Determine the (X, Y) coordinate at the center of the cell enclosing the given text.  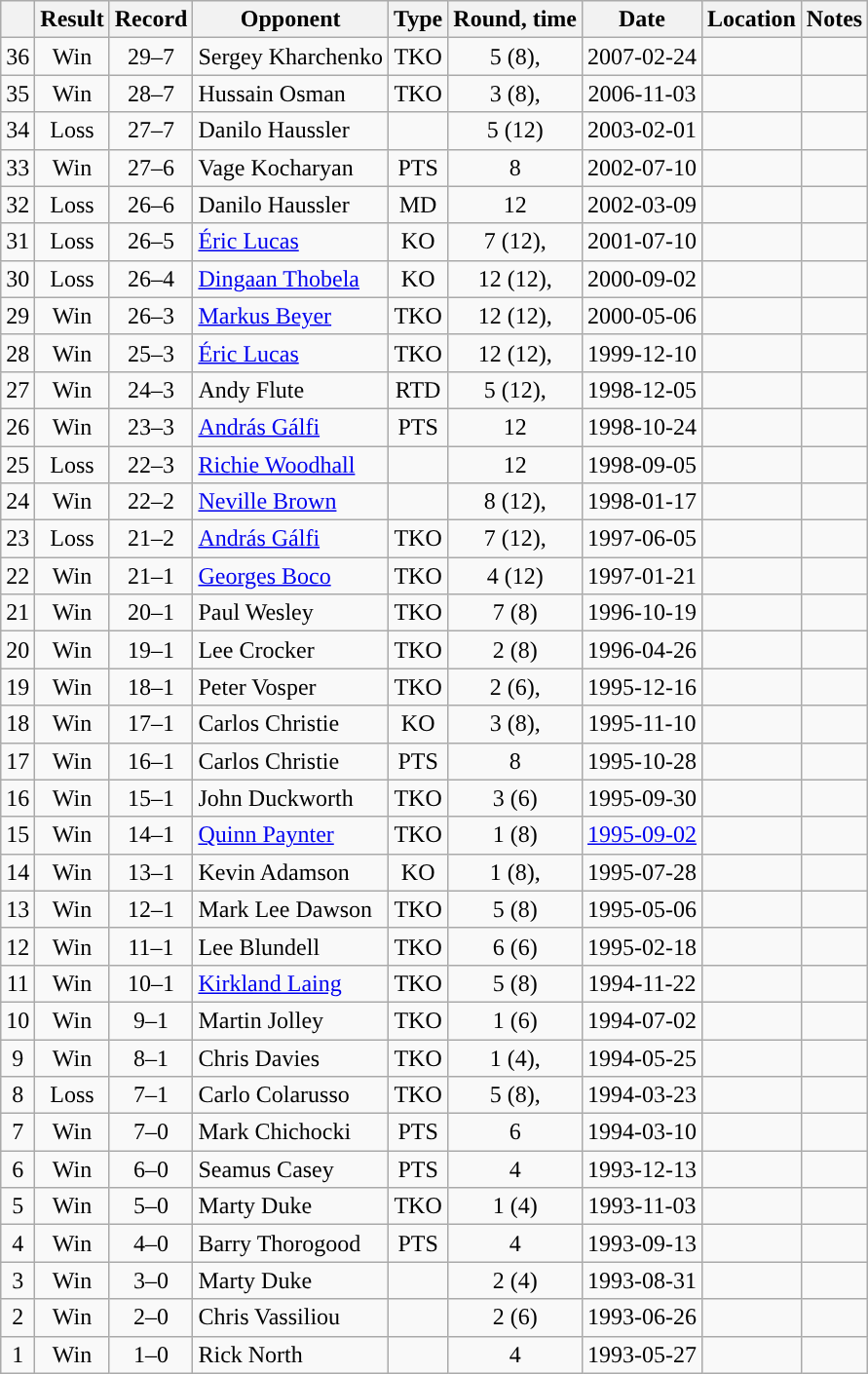
1997-01-21 (643, 576)
20–1 (151, 613)
1998-09-05 (643, 465)
22–2 (151, 502)
31 (18, 242)
3 (18, 1280)
1995-12-16 (643, 687)
13–1 (151, 872)
2001-07-10 (643, 242)
3–0 (151, 1280)
7–1 (151, 1095)
18–1 (151, 687)
Dingaan Thobela (290, 279)
2002-03-09 (643, 205)
8 (12), (515, 502)
1995-09-30 (643, 798)
21 (18, 613)
12–1 (151, 909)
11–1 (151, 946)
26–5 (151, 242)
MD (417, 205)
5–0 (151, 1206)
Hussain Osman (290, 94)
Vage Kocharyan (290, 168)
1 (4) (515, 1206)
RTD (417, 390)
8–1 (151, 1057)
17 (18, 761)
Andy Flute (290, 390)
27–6 (151, 168)
1995-07-28 (643, 872)
1995-10-28 (643, 761)
6 (6) (515, 946)
2 (6), (515, 687)
1994-11-22 (643, 983)
20 (18, 650)
5 (12) (515, 131)
25–3 (151, 353)
5 (12), (515, 390)
Opponent (290, 19)
Round, time (515, 19)
Markus Beyer (290, 316)
2 (18, 1317)
Record (151, 19)
Notes (834, 19)
1999-12-10 (643, 353)
27–7 (151, 131)
Rick North (290, 1355)
1995-11-10 (643, 724)
24–3 (151, 390)
Barry Thorogood (290, 1243)
Peter Vosper (290, 687)
2007-02-24 (643, 57)
29 (18, 316)
1993-05-27 (643, 1355)
33 (18, 168)
1998-10-24 (643, 427)
9–1 (151, 1020)
4 (12) (515, 576)
2000-05-06 (643, 316)
1994-07-02 (643, 1020)
1995-02-18 (643, 946)
Mark Chichocki (290, 1132)
16 (18, 798)
Lee Blundell (290, 946)
1995-09-02 (643, 835)
Paul Wesley (290, 613)
34 (18, 131)
Martin Jolley (290, 1020)
5 (18, 1206)
30 (18, 279)
7 (8) (515, 613)
1998-12-05 (643, 390)
Neville Brown (290, 502)
21–1 (151, 576)
1 (8), (515, 872)
7–0 (151, 1132)
2006-11-03 (643, 94)
26–4 (151, 279)
4–0 (151, 1243)
23–3 (151, 427)
1994-03-10 (643, 1132)
1993-11-03 (643, 1206)
1995-05-06 (643, 909)
Chris Davies (290, 1057)
1998-01-17 (643, 502)
27 (18, 390)
13 (18, 909)
Date (643, 19)
3 (6) (515, 798)
Carlo Colarusso (290, 1095)
Kirkland Laing (290, 983)
1993-12-13 (643, 1169)
24 (18, 502)
26–3 (151, 316)
10–1 (151, 983)
22–3 (151, 465)
32 (18, 205)
Lee Crocker (290, 650)
Georges Boco (290, 576)
26–6 (151, 205)
1993-08-31 (643, 1280)
35 (18, 94)
28–7 (151, 94)
2000-09-02 (643, 279)
25 (18, 465)
28 (18, 353)
Result (72, 19)
1993-06-26 (643, 1317)
Type (417, 19)
10 (18, 1020)
36 (18, 57)
Quinn Paynter (290, 835)
14 (18, 872)
17–1 (151, 724)
29–7 (151, 57)
Chris Vassiliou (290, 1317)
15 (18, 835)
14–1 (151, 835)
1 (18, 1355)
1 (6) (515, 1020)
1 (4), (515, 1057)
23 (18, 539)
19 (18, 687)
1994-05-25 (643, 1057)
7 (18, 1132)
Sergey Kharchenko (290, 57)
11 (18, 983)
1996-10-19 (643, 613)
2 (4) (515, 1280)
19–1 (151, 650)
1996-04-26 (643, 650)
Seamus Casey (290, 1169)
22 (18, 576)
2 (6) (515, 1317)
Mark Lee Dawson (290, 909)
9 (18, 1057)
1 (8) (515, 835)
Kevin Adamson (290, 872)
2 (8) (515, 650)
1993-09-13 (643, 1243)
1–0 (151, 1355)
2002-07-10 (643, 168)
Location (752, 19)
6–0 (151, 1169)
2003-02-01 (643, 131)
2–0 (151, 1317)
1997-06-05 (643, 539)
John Duckworth (290, 798)
15–1 (151, 798)
1994-03-23 (643, 1095)
18 (18, 724)
26 (18, 427)
Richie Woodhall (290, 465)
21–2 (151, 539)
16–1 (151, 761)
